Detect which cell encompasses the target text, then output its [x, y] center coordinate. 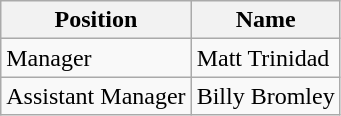
Matt Trinidad [266, 58]
Billy Bromley [266, 96]
Manager [96, 58]
Position [96, 20]
Name [266, 20]
Assistant Manager [96, 96]
